Identify which cell holds the provided text, then report its [x, y] central coordinate. 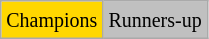
Champions [52, 20]
Runners-up [155, 20]
